Output the (x, y) coordinate of the center of the cell containing the given text.  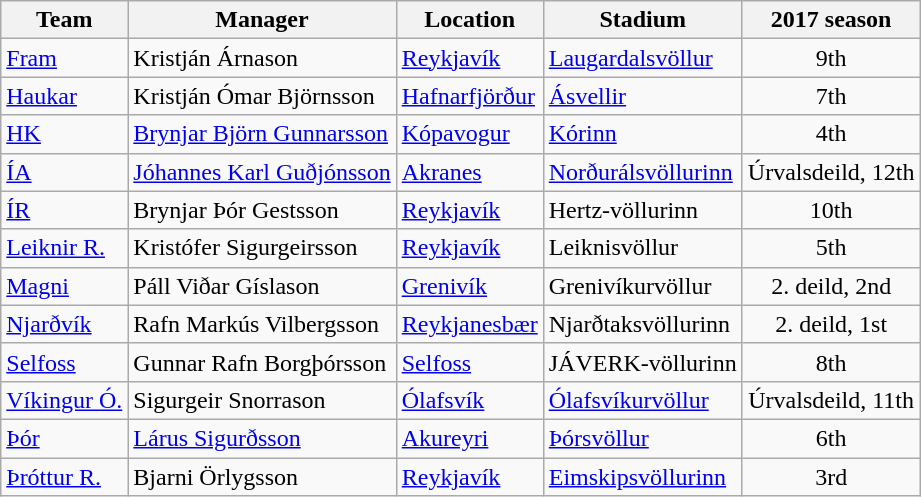
9th (831, 58)
JÁVERK-völlurinn (642, 362)
Grenivíkurvöllur (642, 286)
Laugardalsvöllur (642, 58)
Úrvalsdeild, 11th (831, 400)
10th (831, 210)
Haukar (64, 96)
Bjarni Örlygsson (262, 477)
ÍA (64, 172)
4th (831, 134)
Eimskipsvöllurinn (642, 477)
ÍR (64, 210)
Njarðvík (64, 324)
6th (831, 438)
Stadium (642, 20)
Sigurgeir Snorrason (262, 400)
Þór (64, 438)
Kristján Árnason (262, 58)
Grenivík (470, 286)
Ásvellir (642, 96)
Víkingur Ó. (64, 400)
8th (831, 362)
Akureyri (470, 438)
Páll Viðar Gíslason (262, 286)
HK (64, 134)
Location (470, 20)
Leiknisvöllur (642, 248)
Brynjar Þór Gestsson (262, 210)
Úrvalsdeild, 12th (831, 172)
Akranes (470, 172)
Manager (262, 20)
Reykjanesbær (470, 324)
Þórsvöllur (642, 438)
Ólafsvíkurvöllur (642, 400)
Njarðtaksvöllurinn (642, 324)
Lárus Sigurðsson (262, 438)
Kórinn (642, 134)
2. deild, 2nd (831, 286)
Ólafsvík (470, 400)
Brynjar Björn Gunnarsson (262, 134)
Leiknir R. (64, 248)
Jóhannes Karl Guðjónsson (262, 172)
Team (64, 20)
Hafnarfjörður (470, 96)
Hertz-völlurinn (642, 210)
Rafn Markús Vilbergsson (262, 324)
Magni (64, 286)
7th (831, 96)
Norðurálsvöllurinn (642, 172)
Fram (64, 58)
2. deild, 1st (831, 324)
2017 season (831, 20)
Kristján Ómar Björnsson (262, 96)
Kristófer Sigurgeirsson (262, 248)
Gunnar Rafn Borgþórsson (262, 362)
5th (831, 248)
Þróttur R. (64, 477)
3rd (831, 477)
Kópavogur (470, 134)
